Return (X, Y) of the center of cell containing provided text 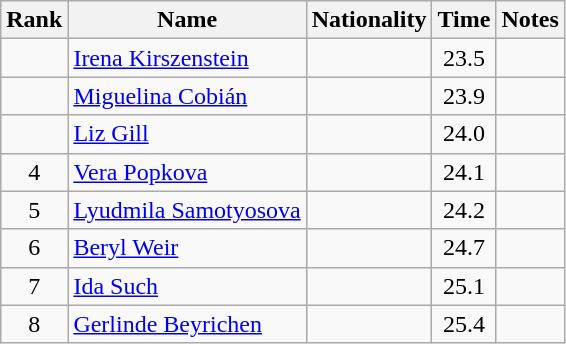
7 (34, 286)
23.5 (464, 58)
Beryl Weir (187, 248)
Nationality (369, 20)
Lyudmila Samotyosova (187, 210)
25.4 (464, 324)
Name (187, 20)
Ida Such (187, 286)
Vera Popkova (187, 172)
23.9 (464, 96)
6 (34, 248)
4 (34, 172)
5 (34, 210)
Rank (34, 20)
25.1 (464, 286)
Liz Gill (187, 134)
24.0 (464, 134)
8 (34, 324)
Irena Kirszenstein (187, 58)
Time (464, 20)
Miguelina Cobián (187, 96)
24.2 (464, 210)
Notes (530, 20)
24.7 (464, 248)
Gerlinde Beyrichen (187, 324)
24.1 (464, 172)
